Capture the cell that displays the provided text and extract its (X, Y) central coordinate. 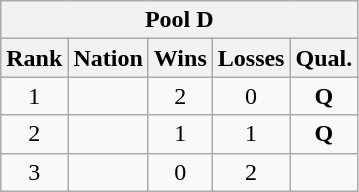
Qual. (324, 58)
Rank (34, 58)
Wins (180, 58)
Losses (251, 58)
Pool D (180, 20)
Nation (108, 58)
3 (34, 172)
